For the text-containing cell, return its midpoint in [X, Y] coordinate format. 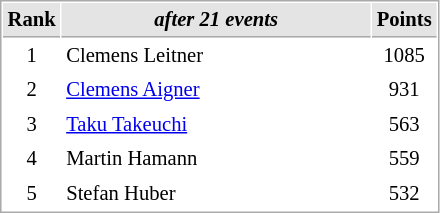
Clemens Aigner [216, 90]
2 [32, 90]
559 [404, 158]
4 [32, 158]
Points [404, 20]
Martin Hamann [216, 158]
Stefan Huber [216, 194]
532 [404, 194]
Clemens Leitner [216, 56]
3 [32, 124]
Rank [32, 20]
931 [404, 90]
1 [32, 56]
5 [32, 194]
563 [404, 124]
after 21 events [216, 20]
Taku Takeuchi [216, 124]
1085 [404, 56]
